Output the [x, y] coordinate of the center of the cell containing the given text.  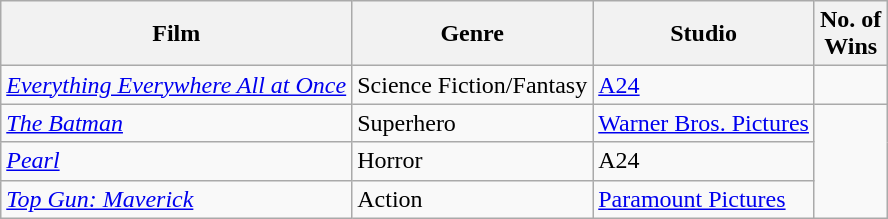
Paramount Pictures [704, 199]
The Batman [176, 123]
Genre [472, 34]
Action [472, 199]
Studio [704, 34]
Everything Everywhere All at Once [176, 85]
No. ofWins [850, 34]
Horror [472, 161]
Superhero [472, 123]
Film [176, 34]
Science Fiction/Fantasy [472, 85]
Pearl [176, 161]
Warner Bros. Pictures [704, 123]
Top Gun: Maverick [176, 199]
